Search for the cell housing the specified text and yield its (X, Y) center coordinate. 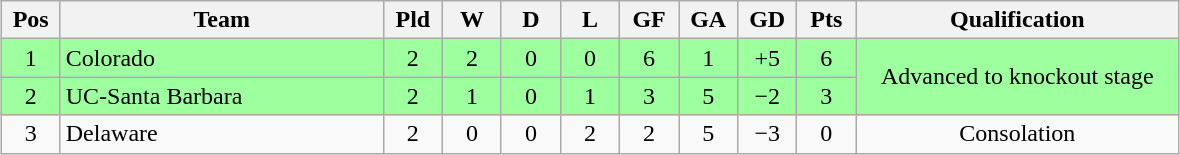
Colorado (222, 58)
W (472, 20)
+5 (768, 58)
GD (768, 20)
Pts (826, 20)
Advanced to knockout stage (1018, 77)
UC-Santa Barbara (222, 96)
GA (708, 20)
Pld (412, 20)
Qualification (1018, 20)
GF (650, 20)
L (590, 20)
D (530, 20)
Consolation (1018, 134)
Delaware (222, 134)
Pos (30, 20)
−2 (768, 96)
Team (222, 20)
−3 (768, 134)
